Find where the given text appears and provide that cell's center as [X, Y] coordinate. 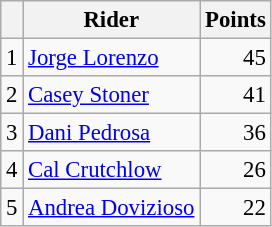
Dani Pedrosa [112, 133]
Rider [112, 20]
45 [236, 58]
26 [236, 170]
5 [12, 208]
2 [12, 95]
Points [236, 20]
4 [12, 170]
36 [236, 133]
41 [236, 95]
Cal Crutchlow [112, 170]
1 [12, 58]
3 [12, 133]
22 [236, 208]
Jorge Lorenzo [112, 58]
Casey Stoner [112, 95]
Andrea Dovizioso [112, 208]
